Output the [X, Y] coordinate of the center of the cell containing the given text.  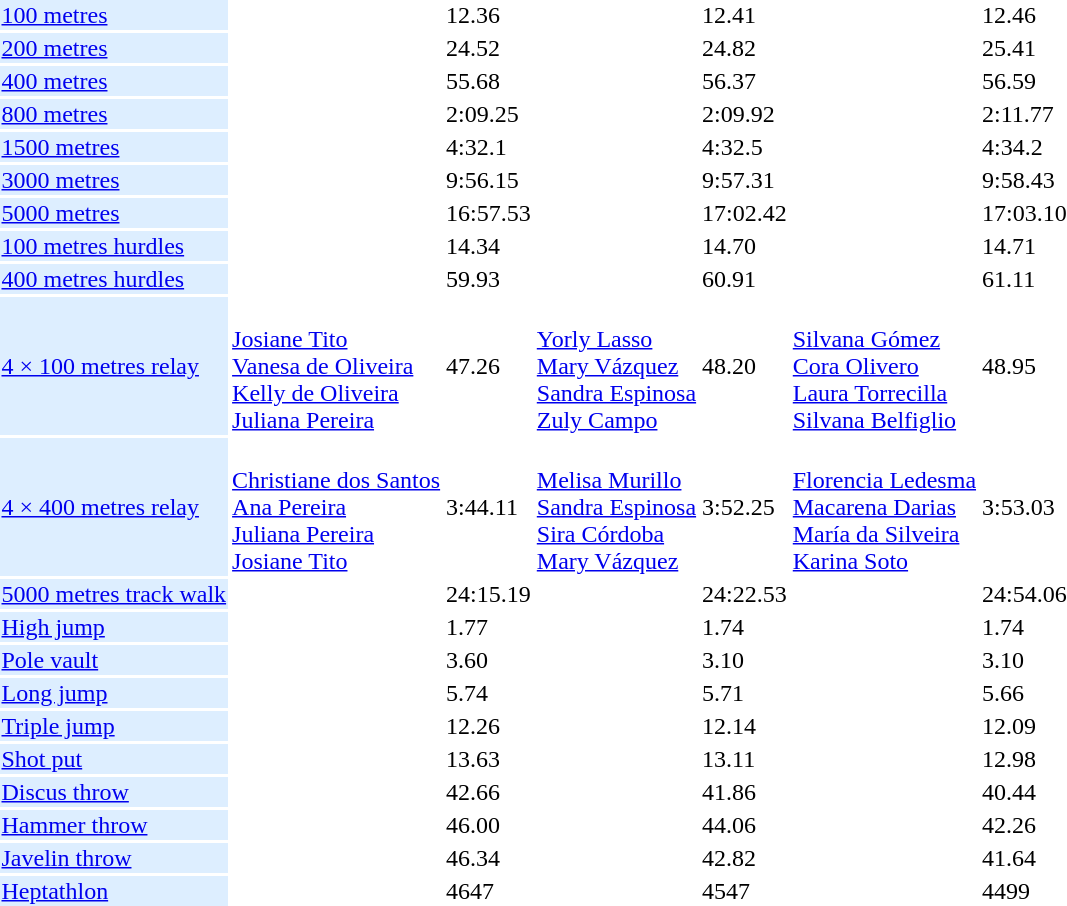
Discus throw [114, 792]
High jump [114, 627]
4 × 400 metres relay [114, 507]
41.86 [745, 792]
400 metres hurdles [114, 279]
12.14 [745, 726]
2:09.92 [745, 114]
42.82 [745, 858]
5.71 [745, 693]
800 metres [114, 114]
100 metres hurdles [114, 246]
24:22.53 [745, 594]
Pole vault [114, 660]
59.93 [489, 279]
13.63 [489, 759]
14.34 [489, 246]
2:09.25 [489, 114]
Christiane dos SantosAna PereiraJuliana PereiraJosiane Tito [336, 507]
4547 [745, 891]
1500 metres [114, 147]
48.20 [745, 366]
44.06 [745, 825]
3:44.11 [489, 507]
Javelin throw [114, 858]
55.68 [489, 81]
14.70 [745, 246]
3:52.25 [745, 507]
4 × 100 metres relay [114, 366]
Silvana GómezCora OliveroLaura TorrecillaSilvana Belfiglio [884, 366]
5000 metres [114, 213]
200 metres [114, 48]
12.36 [489, 15]
60.91 [745, 279]
Florencia LedesmaMacarena DariasMaría da SilveiraKarina Soto [884, 507]
16:57.53 [489, 213]
12.26 [489, 726]
4:32.5 [745, 147]
100 metres [114, 15]
Yorly LassoMary VázquezSandra EspinosaZuly Campo [616, 366]
17:02.42 [745, 213]
13.11 [745, 759]
47.26 [489, 366]
24:15.19 [489, 594]
Josiane TitoVanesa de OliveiraKelly de OliveiraJuliana Pereira [336, 366]
24.82 [745, 48]
4:32.1 [489, 147]
400 metres [114, 81]
46.00 [489, 825]
1.74 [745, 627]
Heptathlon [114, 891]
1.77 [489, 627]
9:56.15 [489, 180]
46.34 [489, 858]
12.41 [745, 15]
Triple jump [114, 726]
3000 metres [114, 180]
5.74 [489, 693]
5000 metres track walk [114, 594]
24.52 [489, 48]
9:57.31 [745, 180]
Hammer throw [114, 825]
3.60 [489, 660]
Shot put [114, 759]
Long jump [114, 693]
Melisa MurilloSandra EspinosaSira CórdobaMary Vázquez [616, 507]
42.66 [489, 792]
56.37 [745, 81]
4647 [489, 891]
3.10 [745, 660]
